Identify which cell holds the provided text, then report its (x, y) central coordinate. 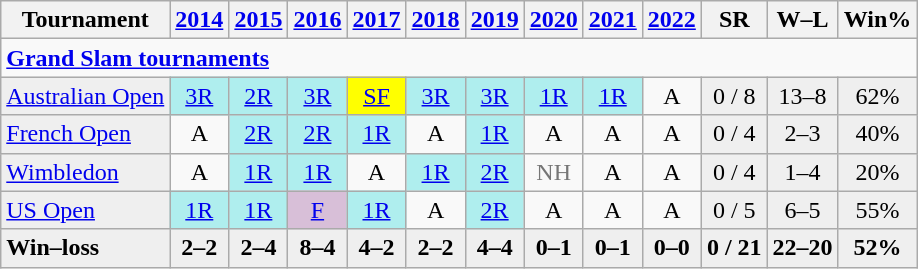
52% (878, 248)
French Open (86, 134)
2016 (318, 20)
Wimbledon (86, 172)
SF (376, 96)
20% (878, 172)
6–5 (802, 210)
2021 (612, 20)
2020 (554, 20)
55% (878, 210)
0 / 5 (734, 210)
0–0 (672, 248)
Grand Slam tournaments (459, 58)
40% (878, 134)
2–4 (258, 248)
NH (554, 172)
62% (878, 96)
W–L (802, 20)
2022 (672, 20)
4–2 (376, 248)
2014 (200, 20)
8–4 (318, 248)
2018 (436, 20)
F (318, 210)
US Open (86, 210)
0 / 8 (734, 96)
2015 (258, 20)
22–20 (802, 248)
2019 (494, 20)
1–4 (802, 172)
2017 (376, 20)
Australian Open (86, 96)
13–8 (802, 96)
2–3 (802, 134)
Win% (878, 20)
4–4 (494, 248)
SR (734, 20)
0 / 21 (734, 248)
Tournament (86, 20)
Win–loss (86, 248)
